Return the (X, Y) coordinate for the center point of the cell that contains the specified text.  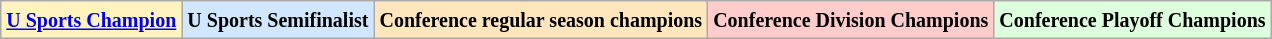
U Sports Semifinalist (278, 20)
Conference Division Champions (851, 20)
U Sports Champion (92, 20)
Conference Playoff Champions (1132, 20)
Conference regular season champions (541, 20)
